Provide the [X, Y] coordinate of the cell's center where the given text is located.  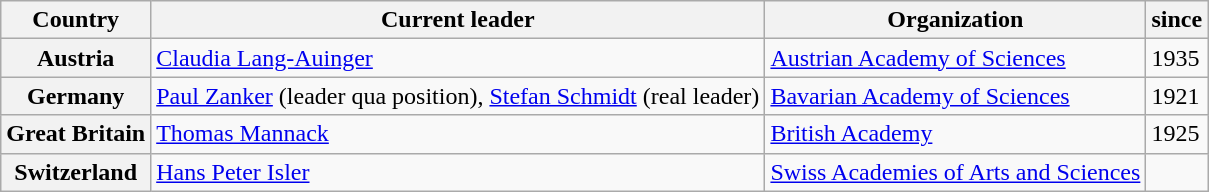
Swiss Academies of Arts and Sciences [956, 172]
Organization [956, 20]
Hans Peter Isler [458, 172]
Thomas Mannack [458, 134]
Austria [76, 58]
Bavarian Academy of Sciences [956, 96]
Current leader [458, 20]
Switzerland [76, 172]
1925 [1177, 134]
Paul Zanker (leader qua position), Stefan Schmidt (real leader) [458, 96]
Great Britain [76, 134]
Country [76, 20]
Germany [76, 96]
Claudia Lang-Auinger [458, 58]
since [1177, 20]
1935 [1177, 58]
Austrian Academy of Sciences [956, 58]
1921 [1177, 96]
British Academy [956, 134]
